Extract the (X, Y) coordinate from the center of the cell holding the provided text.  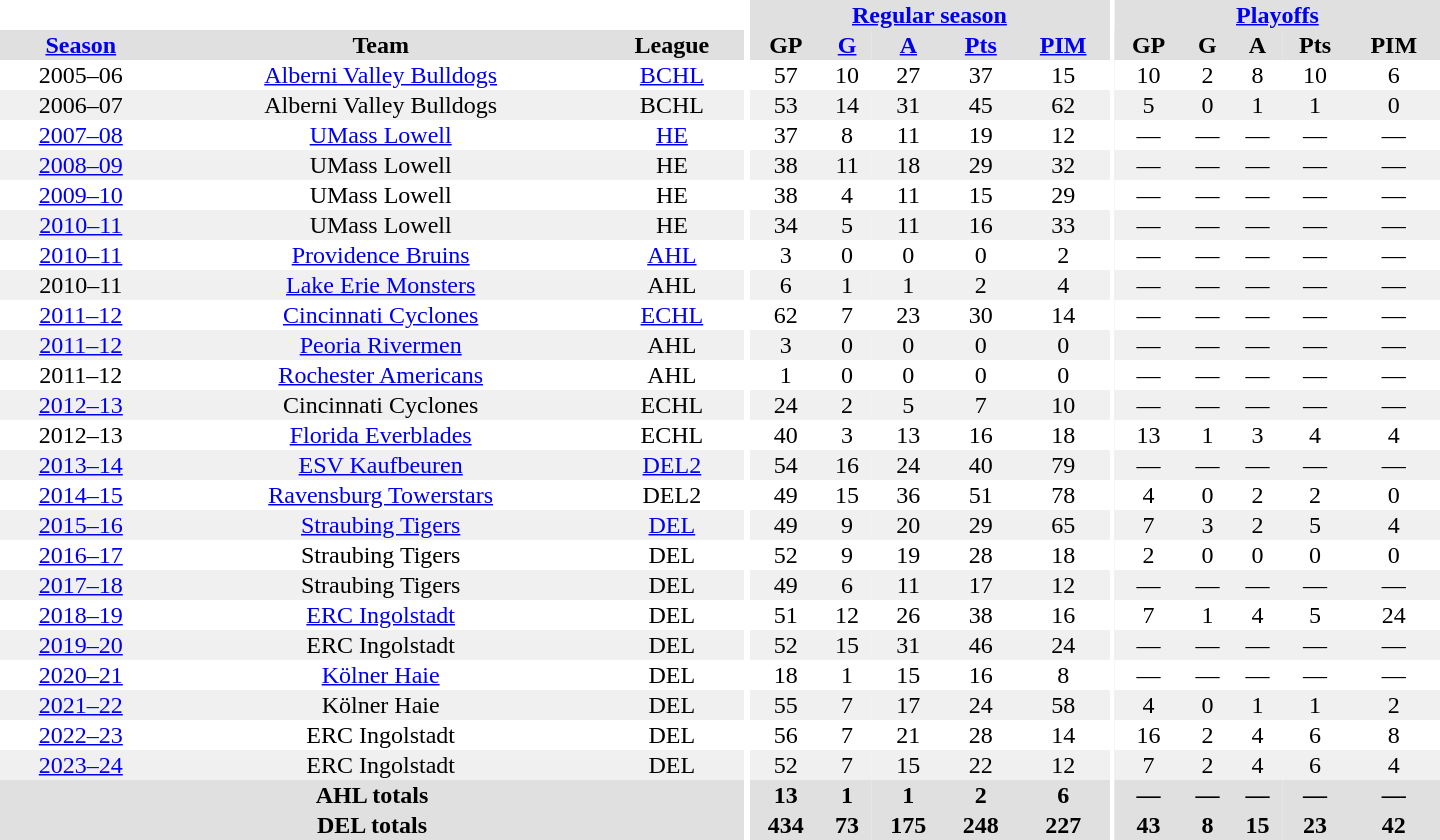
57 (786, 75)
26 (908, 615)
2022–23 (81, 735)
43 (1148, 825)
73 (847, 825)
434 (786, 825)
2019–20 (81, 645)
Regular season (930, 15)
2020–21 (81, 675)
Providence Bruins (381, 255)
79 (1063, 465)
45 (981, 105)
32 (1063, 165)
Lake Erie Monsters (381, 285)
175 (908, 825)
78 (1063, 495)
2006–07 (81, 105)
53 (786, 105)
2018–19 (81, 615)
Season (81, 45)
36 (908, 495)
22 (981, 765)
30 (981, 315)
34 (786, 225)
227 (1063, 825)
DEL totals (372, 825)
65 (1063, 525)
27 (908, 75)
21 (908, 735)
2009–10 (81, 195)
54 (786, 465)
Ravensburg Towerstars (381, 495)
2015–16 (81, 525)
AHL totals (372, 795)
2005–06 (81, 75)
ESV Kaufbeuren (381, 465)
Team (381, 45)
2007–08 (81, 135)
46 (981, 645)
58 (1063, 705)
2008–09 (81, 165)
Peoria Rivermen (381, 345)
248 (981, 825)
Florida Everblades (381, 435)
56 (786, 735)
League (672, 45)
2016–17 (81, 555)
2017–18 (81, 585)
33 (1063, 225)
2023–24 (81, 765)
42 (1394, 825)
55 (786, 705)
2021–22 (81, 705)
Rochester Americans (381, 375)
2014–15 (81, 495)
20 (908, 525)
Playoffs (1278, 15)
2013–14 (81, 465)
